Scan for the cell matching the given text and deliver its [x, y] coordinate at center. 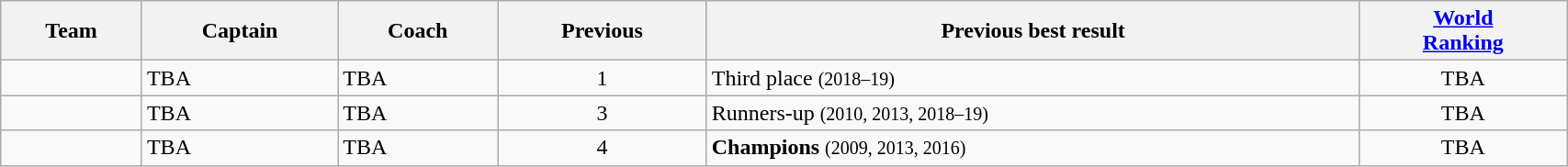
Champions (2009, 2013, 2016) [1032, 148]
Team [72, 31]
4 [603, 148]
Previous best result [1032, 31]
Previous [603, 31]
Runners-up (2010, 2013, 2018–19) [1032, 113]
1 [603, 78]
Coach [418, 31]
Captain [239, 31]
WorldRanking [1463, 31]
Third place (2018–19) [1032, 78]
3 [603, 113]
